Locate the cell with the specified text and output its [x, y] center coordinate. 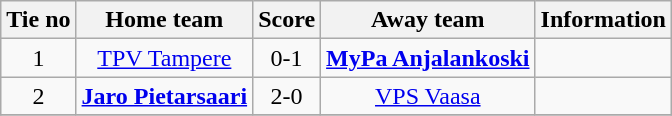
MyPa Anjalankoski [428, 58]
1 [38, 58]
Information [603, 20]
2 [38, 96]
Score [287, 20]
Away team [428, 20]
Home team [164, 20]
VPS Vaasa [428, 96]
TPV Tampere [164, 58]
Jaro Pietarsaari [164, 96]
2-0 [287, 96]
0-1 [287, 58]
Tie no [38, 20]
